Capture the cell that displays the provided text and extract its (X, Y) central coordinate. 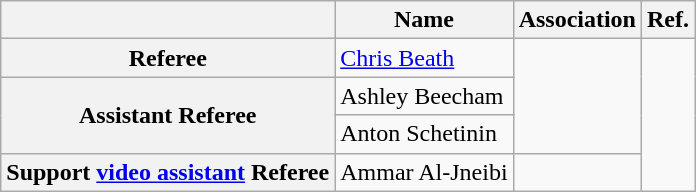
Ammar Al-Jneibi (424, 172)
Referee (168, 58)
Name (424, 20)
Ref. (668, 20)
Support video assistant Referee (168, 172)
Association (577, 20)
Ashley Beecham (424, 96)
Chris Beath (424, 58)
Assistant Referee (168, 115)
Anton Schetinin (424, 134)
